Scan for the cell matching the given text and deliver its [x, y] coordinate at center. 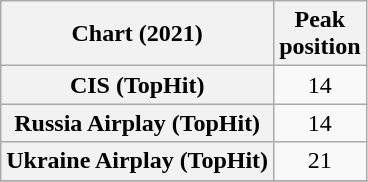
Russia Airplay (TopHit) [138, 123]
CIS (TopHit) [138, 85]
Ukraine Airplay (TopHit) [138, 161]
21 [320, 161]
Chart (2021) [138, 34]
Peakposition [320, 34]
